Capture the cell that displays the provided text and extract its (X, Y) central coordinate. 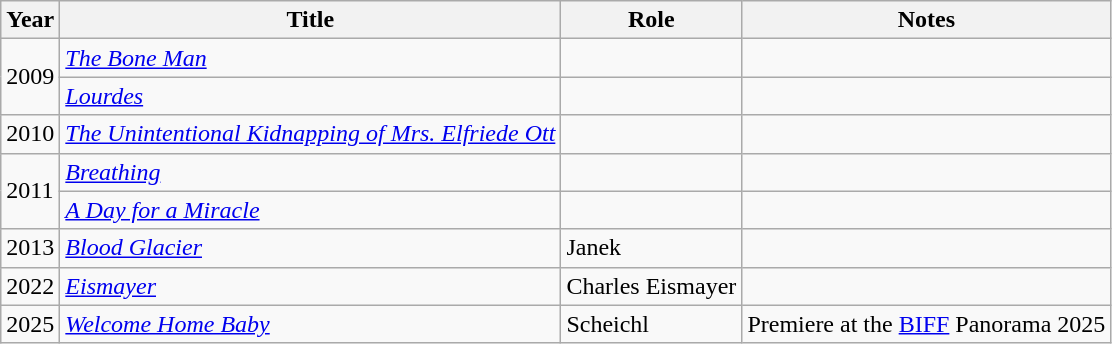
2009 (30, 77)
The Bone Man (310, 58)
Lourdes (310, 96)
Premiere at the BIFF Panorama 2025 (926, 324)
A Day for a Miracle (310, 210)
Welcome Home Baby (310, 324)
Breathing (310, 172)
2013 (30, 248)
Role (652, 20)
Charles Eismayer (652, 286)
Title (310, 20)
Year (30, 20)
The Unintentional Kidnapping of Mrs. Elfriede Ott (310, 134)
Notes (926, 20)
2025 (30, 324)
Scheichl (652, 324)
Eismayer (310, 286)
Janek (652, 248)
Blood Glacier (310, 248)
2011 (30, 191)
2022 (30, 286)
2010 (30, 134)
